Return [x, y] of the center of cell containing provided text 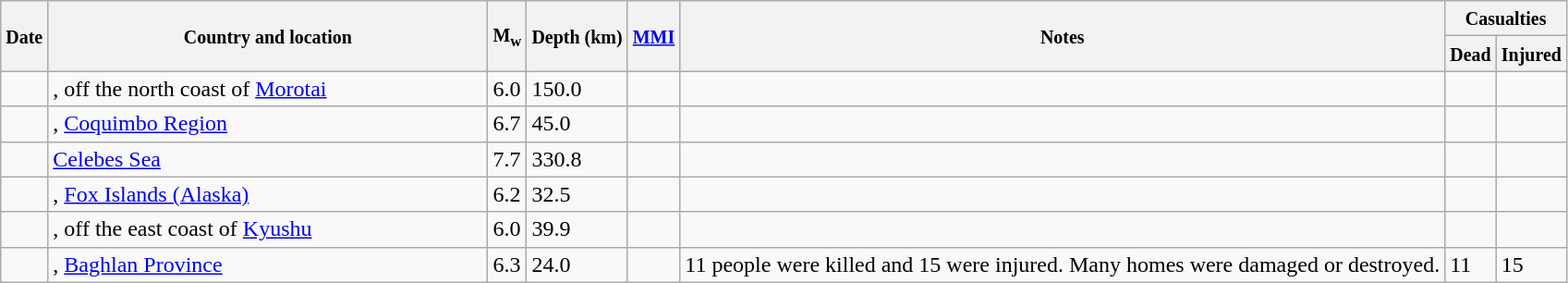
39.9 [577, 229]
150.0 [577, 89]
6.7 [507, 124]
11 people were killed and 15 were injured. Many homes were damaged or destroyed. [1063, 265]
, off the north coast of Morotai [268, 89]
Date [24, 36]
Celebes Sea [268, 159]
45.0 [577, 124]
Injured [1531, 54]
6.3 [507, 265]
Casualties [1506, 18]
Depth (km) [577, 36]
11 [1471, 265]
MMI [654, 36]
Dead [1471, 54]
7.7 [507, 159]
Mw [507, 36]
6.2 [507, 194]
, off the east coast of Kyushu [268, 229]
, Coquimbo Region [268, 124]
32.5 [577, 194]
Country and location [268, 36]
, Baghlan Province [268, 265]
330.8 [577, 159]
, Fox Islands (Alaska) [268, 194]
24.0 [577, 265]
Notes [1063, 36]
15 [1531, 265]
